For the text-containing cell, return its midpoint in (x, y) coordinate format. 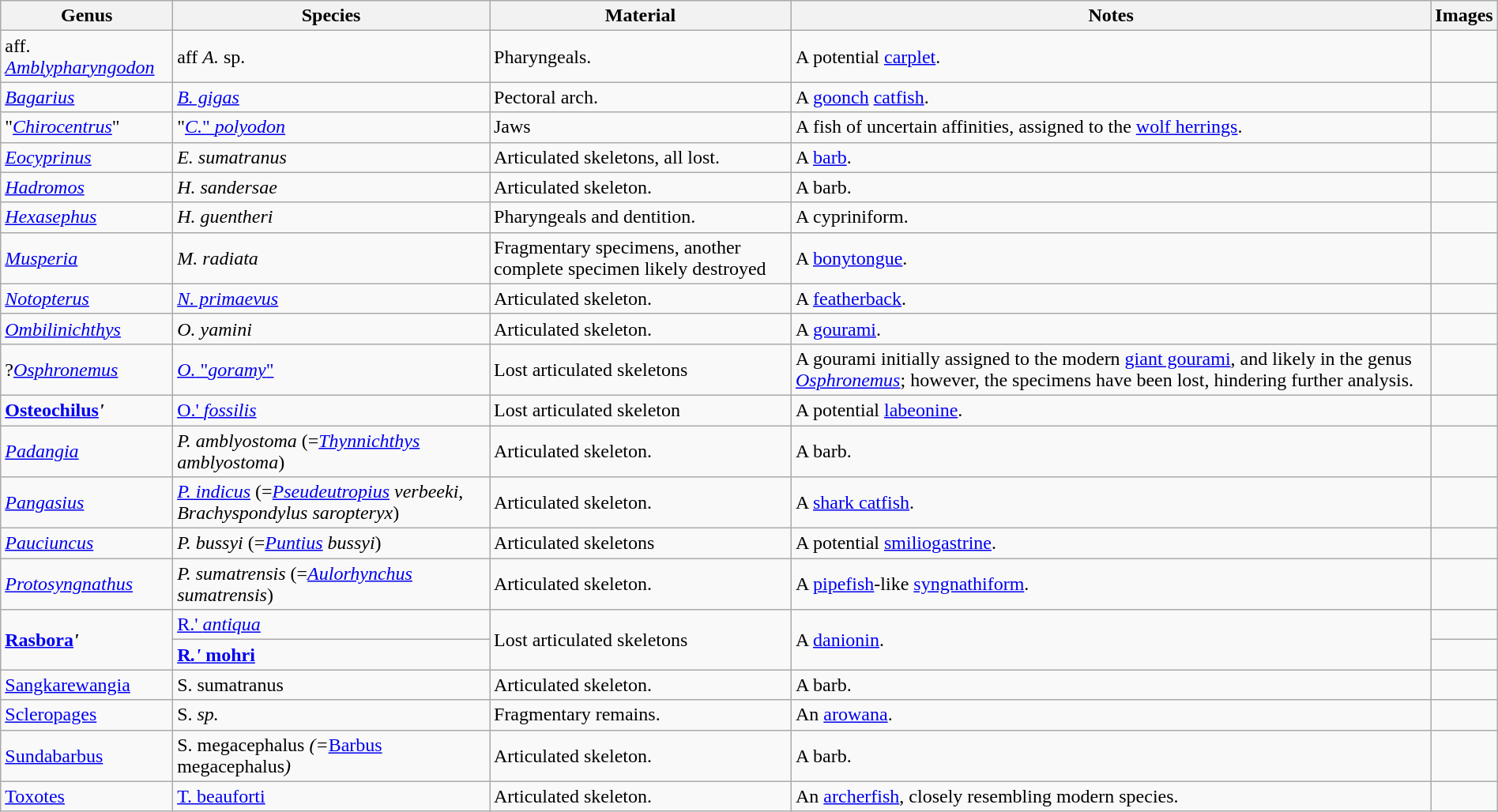
O. "goramy" (332, 370)
"Chirocentrus" (87, 127)
A cypriniform. (1111, 217)
A potential smiliogastrine. (1111, 543)
M. radiata (332, 258)
Notes (1111, 16)
A pipefish-like syngnathiform. (1111, 585)
A gourami. (1111, 329)
Lost articulated skeleton (641, 410)
Articulated skeletons (641, 543)
?Osphronemus (87, 370)
Notopterus (87, 299)
Eocyprinus (87, 157)
Rasbora' (87, 640)
Protosyngnathus (87, 585)
aff A. sp. (332, 57)
R.' mohri (332, 655)
Fragmentary specimens, another complete specimen likely destroyed (641, 258)
Articulated skeletons, all lost. (641, 157)
A danionin. (1111, 640)
P. bussyi (=Puntius bussyi) (332, 543)
An arowana. (1111, 715)
Musperia (87, 258)
P. sumatrensis (=Aulorhynchus sumatrensis) (332, 585)
Jaws (641, 127)
N. primaevus (332, 299)
Padangia (87, 450)
Images (1464, 16)
Sangkarewangia (87, 685)
Hexasephus (87, 217)
S. sp. (332, 715)
Species (332, 16)
O.' fossilis (332, 410)
Toxotes (87, 796)
S. sumatranus (332, 685)
S. megacephalus (=Barbus megacephalus) (332, 755)
Material (641, 16)
O. yamini (332, 329)
Genus (87, 16)
Fragmentary remains. (641, 715)
H. sandersae (332, 187)
A goonch catfish. (1111, 97)
Osteochilus' (87, 410)
Pharyngeals and dentition. (641, 217)
A featherback. (1111, 299)
Pectoral arch. (641, 97)
A bonytongue. (1111, 258)
P. indicus (=Pseudeutropius verbeeki, Brachyspondylus saropteryx) (332, 502)
A shark catfish. (1111, 502)
A potential labeonine. (1111, 410)
Ombilinichthys (87, 329)
R.' antiqua (332, 625)
Pharyngeals. (641, 57)
Sundabarbus (87, 755)
aff. Amblypharyngodon (87, 57)
A potential carplet. (1111, 57)
A fish of uncertain affinities, assigned to the wolf herrings. (1111, 127)
Scleropages (87, 715)
Bagarius (87, 97)
B. gigas (332, 97)
Pangasius (87, 502)
An archerfish, closely resembling modern species. (1111, 796)
P. amblyostoma (=Thynnichthys amblyostoma) (332, 450)
Hadromos (87, 187)
T. beauforti (332, 796)
H. guentheri (332, 217)
E. sumatranus (332, 157)
"C." polyodon (332, 127)
Pauciuncus (87, 543)
